Capture the cell that displays the provided text and extract its (X, Y) central coordinate. 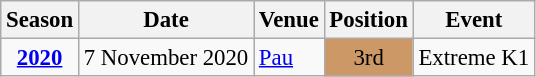
Extreme K1 (474, 58)
3rd (368, 58)
Position (368, 20)
Pau (290, 58)
Event (474, 20)
Date (166, 20)
Venue (290, 20)
2020 (40, 58)
Season (40, 20)
7 November 2020 (166, 58)
